Search for the cell housing the specified text and yield its (X, Y) center coordinate. 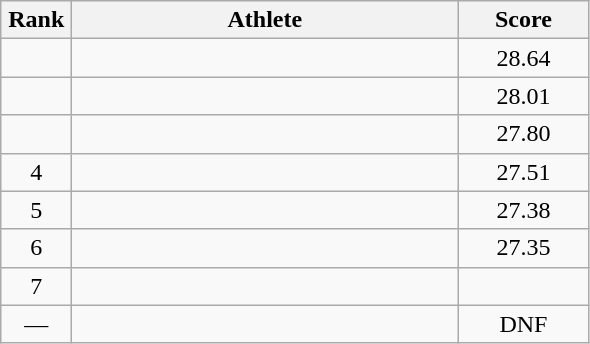
28.01 (524, 96)
4 (36, 172)
Score (524, 20)
DNF (524, 324)
27.51 (524, 172)
28.64 (524, 58)
27.35 (524, 248)
7 (36, 286)
27.80 (524, 134)
Rank (36, 20)
6 (36, 248)
5 (36, 210)
27.38 (524, 210)
Athlete (265, 20)
— (36, 324)
